Pinpoint the cell where the given text exists, returning its (X, Y) midpoint coordinate. 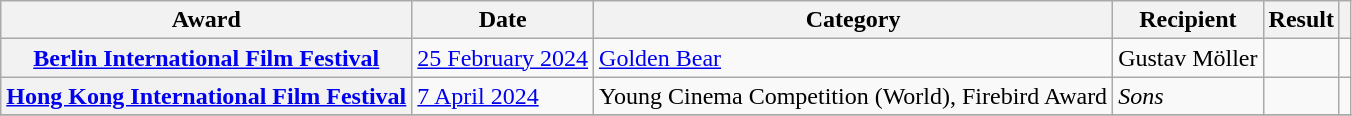
Gustav Möller (1188, 58)
Hong Kong International Film Festival (206, 96)
Recipient (1188, 20)
25 February 2024 (503, 58)
Date (503, 20)
Category (854, 20)
Award (206, 20)
7 April 2024 (503, 96)
Young Cinema Competition (World), Firebird Award (854, 96)
Result (1301, 20)
Berlin International Film Festival (206, 58)
Sons (1188, 96)
Golden Bear (854, 58)
